Identify which cell holds the provided text, then report its (X, Y) central coordinate. 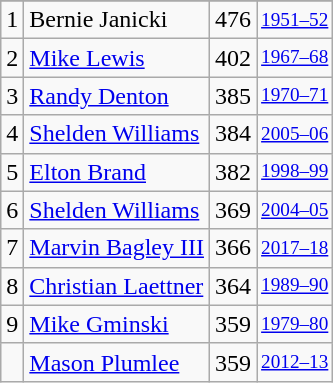
1989–90 (295, 286)
1979–80 (295, 324)
Marvin Bagley III (117, 248)
Randy Denton (117, 96)
Mike Lewis (117, 58)
Mike Gminski (117, 324)
2005–06 (295, 134)
2017–18 (295, 248)
1951–52 (295, 20)
2004–05 (295, 210)
1970–71 (295, 96)
2 (12, 58)
369 (232, 210)
2012–13 (295, 362)
1 (12, 20)
3 (12, 96)
Christian Laettner (117, 286)
385 (232, 96)
Bernie Janicki (117, 20)
5 (12, 172)
4 (12, 134)
Elton Brand (117, 172)
6 (12, 210)
1998–99 (295, 172)
1967–68 (295, 58)
382 (232, 172)
8 (12, 286)
384 (232, 134)
Mason Plumlee (117, 362)
7 (12, 248)
476 (232, 20)
9 (12, 324)
364 (232, 286)
366 (232, 248)
402 (232, 58)
